Extract the [x, y] coordinate from the center of the cell holding the provided text.  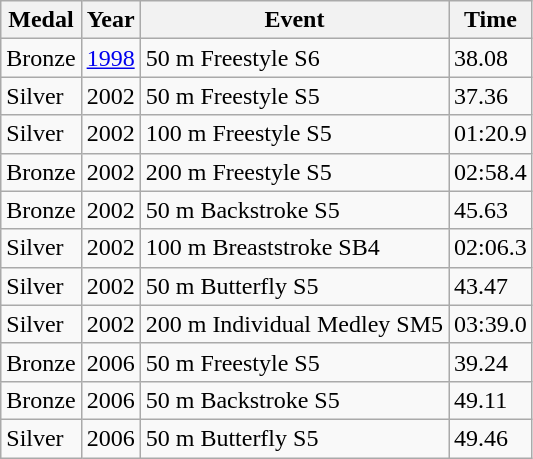
Time [491, 20]
200 m Freestyle S5 [294, 172]
37.36 [491, 96]
39.24 [491, 362]
01:20.9 [491, 134]
03:39.0 [491, 324]
Medal [41, 20]
02:06.3 [491, 248]
200 m Individual Medley SM5 [294, 324]
100 m Freestyle S5 [294, 134]
45.63 [491, 210]
49.11 [491, 400]
02:58.4 [491, 172]
49.46 [491, 438]
50 m Freestyle S6 [294, 58]
Year [110, 20]
43.47 [491, 286]
1998 [110, 58]
Event [294, 20]
100 m Breaststroke SB4 [294, 248]
38.08 [491, 58]
